Find where the given text appears and provide that cell's center as [x, y] coordinate. 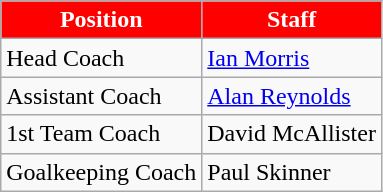
Goalkeeping Coach [102, 172]
Position [102, 20]
Assistant Coach [102, 96]
David McAllister [292, 134]
Ian Morris [292, 58]
Alan Reynolds [292, 96]
Staff [292, 20]
Paul Skinner [292, 172]
Head Coach [102, 58]
1st Team Coach [102, 134]
